Determine the [X, Y] coordinate at the center of the cell enclosing the given text.  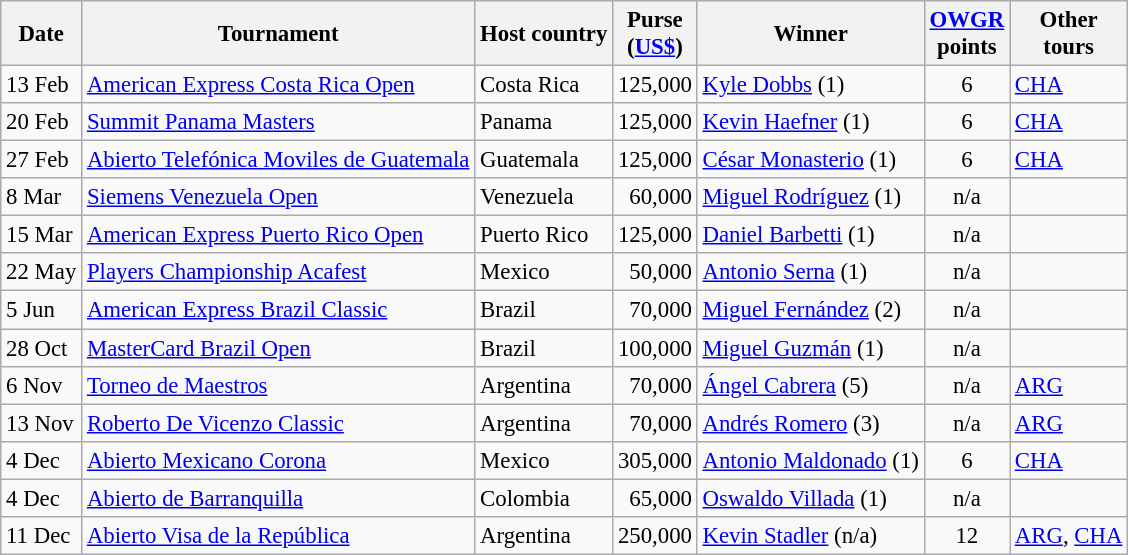
Summit Panama Masters [278, 122]
Antonio Serna (1) [810, 273]
Winner [810, 34]
20 Feb [42, 122]
13 Feb [42, 85]
Othertours [1069, 34]
12 [966, 536]
15 Mar [42, 235]
Tournament [278, 34]
American Express Brazil Classic [278, 310]
Date [42, 34]
28 Oct [42, 348]
Costa Rica [544, 85]
Roberto De Vicenzo Classic [278, 423]
Venezuela [544, 197]
11 Dec [42, 536]
Puerto Rico [544, 235]
Colombia [544, 498]
Siemens Venezuela Open [278, 197]
OWGRpoints [966, 34]
MasterCard Brazil Open [278, 348]
Abierto Mexicano Corona [278, 460]
100,000 [656, 348]
Abierto de Barranquilla [278, 498]
American Express Puerto Rico Open [278, 235]
Ángel Cabrera (5) [810, 385]
Andrés Romero (3) [810, 423]
César Monasterio (1) [810, 160]
13 Nov [42, 423]
50,000 [656, 273]
Host country [544, 34]
Abierto Telefónica Moviles de Guatemala [278, 160]
ARG, CHA [1069, 536]
5 Jun [42, 310]
Abierto Visa de la República [278, 536]
22 May [42, 273]
Oswaldo Villada (1) [810, 498]
Miguel Guzmán (1) [810, 348]
Miguel Fernández (2) [810, 310]
Kevin Stadler (n/a) [810, 536]
Kyle Dobbs (1) [810, 85]
American Express Costa Rica Open [278, 85]
305,000 [656, 460]
Guatemala [544, 160]
8 Mar [42, 197]
60,000 [656, 197]
Players Championship Acafest [278, 273]
Daniel Barbetti (1) [810, 235]
250,000 [656, 536]
Panama [544, 122]
27 Feb [42, 160]
Kevin Haefner (1) [810, 122]
Antonio Maldonado (1) [810, 460]
Purse(US$) [656, 34]
65,000 [656, 498]
Torneo de Maestros [278, 385]
6 Nov [42, 385]
Miguel Rodríguez (1) [810, 197]
